Identify which cell holds the provided text, then report its [X, Y] central coordinate. 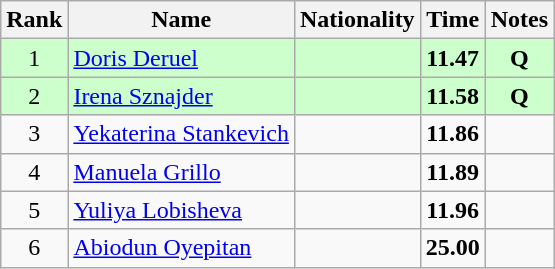
11.58 [452, 96]
Abiodun Oyepitan [182, 248]
6 [34, 248]
Rank [34, 20]
11.86 [452, 134]
11.47 [452, 58]
Yekaterina Stankevich [182, 134]
Yuliya Lobisheva [182, 210]
3 [34, 134]
Manuela Grillo [182, 172]
11.96 [452, 210]
Name [182, 20]
Irena Sznajder [182, 96]
4 [34, 172]
5 [34, 210]
25.00 [452, 248]
Notes [519, 20]
Nationality [357, 20]
Doris Deruel [182, 58]
1 [34, 58]
Time [452, 20]
2 [34, 96]
11.89 [452, 172]
